Search for the cell housing the specified text and yield its (X, Y) center coordinate. 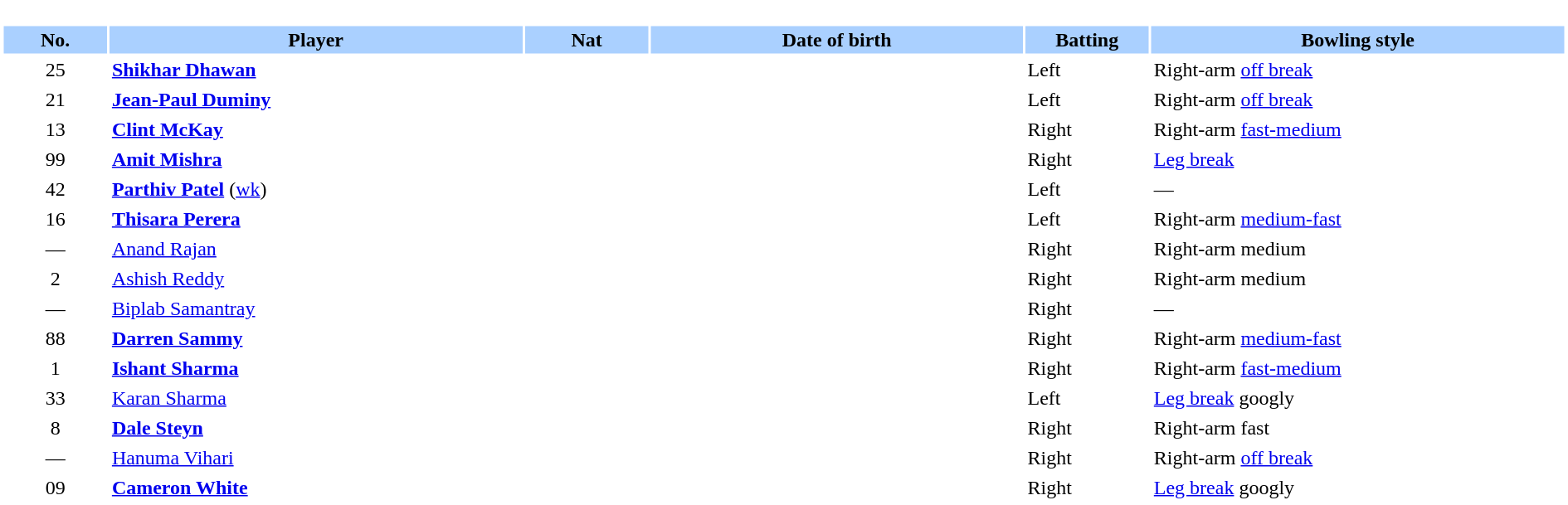
88 (55, 338)
Nat (586, 40)
Anand Rajan (316, 249)
Cameron White (316, 488)
1 (55, 368)
8 (55, 428)
Ashish Reddy (316, 279)
33 (55, 398)
Karan Sharma (316, 398)
42 (55, 189)
25 (55, 70)
21 (55, 100)
No. (55, 40)
Ishant Sharma (316, 368)
Batting (1087, 40)
Hanuma Vihari (316, 458)
Darren Sammy (316, 338)
Thisara Perera (316, 219)
2 (55, 279)
09 (55, 488)
Dale Steyn (316, 428)
Leg break (1358, 159)
Amit Mishra (316, 159)
13 (55, 129)
Bowling style (1358, 40)
Shikhar Dhawan (316, 70)
99 (55, 159)
16 (55, 219)
Clint McKay (316, 129)
Biplab Samantray (316, 308)
Jean-Paul Duminy (316, 100)
Date of birth (837, 40)
Right-arm fast (1358, 428)
Player (316, 40)
Parthiv Patel (wk) (316, 189)
